Pinpoint the cell where the given text exists, returning its [X, Y] midpoint coordinate. 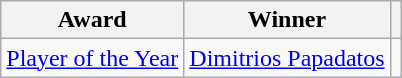
Award [92, 20]
Dimitrios Papadatos [287, 58]
Winner [287, 20]
Player of the Year [92, 58]
